For the text-containing cell, return its midpoint in (x, y) coordinate format. 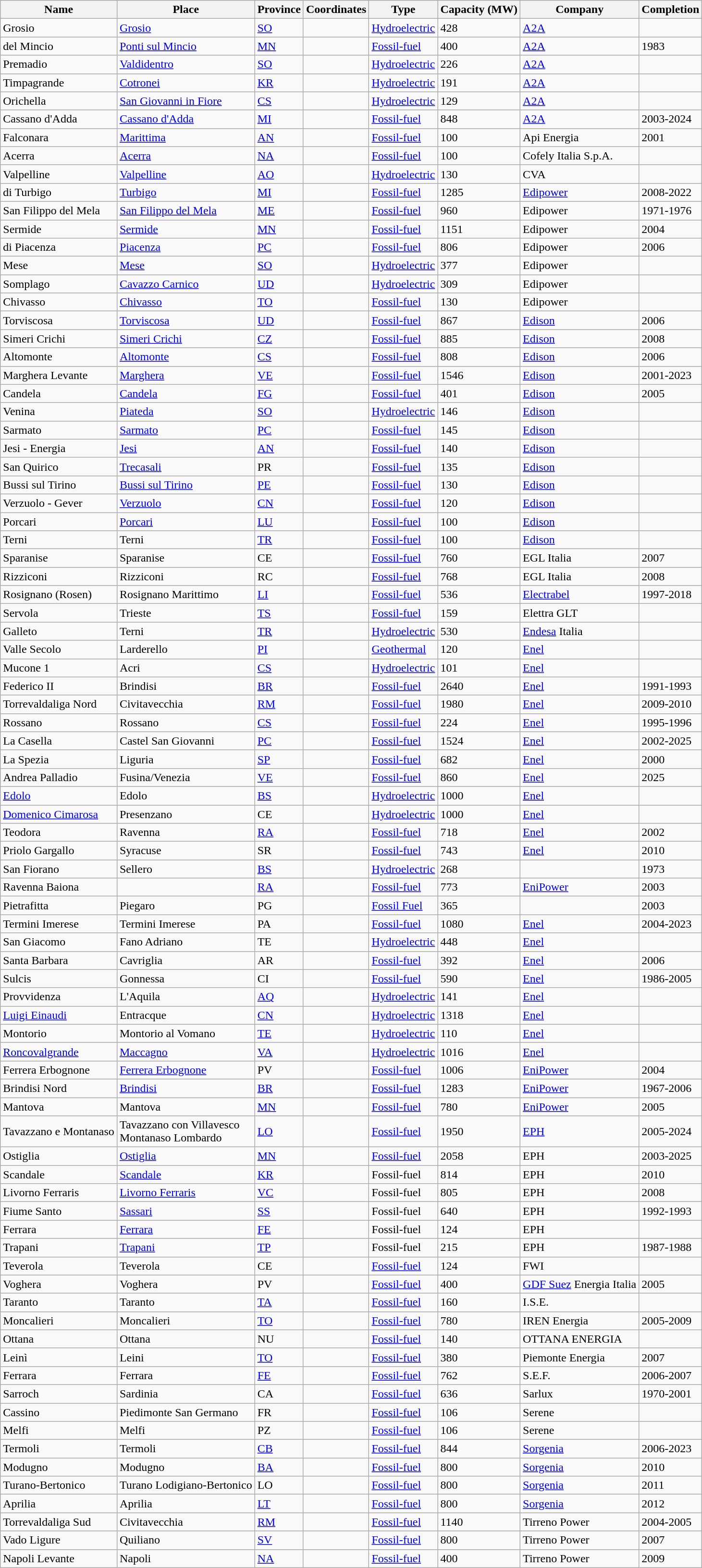
San Fiorano (59, 869)
Ravenna Baiona (59, 887)
SS (279, 1211)
2004-2023 (671, 924)
760 (479, 558)
Pietrafitta (59, 906)
Jesi - Energia (59, 448)
224 (479, 723)
428 (479, 28)
2025 (671, 777)
Api Energia (579, 137)
Larderello (185, 649)
Cofely Italia S.p.A. (579, 156)
1283 (479, 1088)
844 (479, 1449)
1080 (479, 924)
TS (279, 613)
PZ (279, 1431)
Turano-Bertonico (59, 1485)
Torrevaldaliga Sud (59, 1522)
Orichella (59, 101)
226 (479, 64)
GDF Suez Energia Italia (579, 1284)
CVA (579, 174)
Quiliano (185, 1540)
2003-2024 (671, 119)
146 (479, 412)
Fusina/Venezia (185, 777)
1967-2006 (671, 1088)
2009-2010 (671, 704)
640 (479, 1211)
2006-2023 (671, 1449)
FR (279, 1412)
NU (279, 1339)
Ravenna (185, 833)
Montorio (59, 1033)
Sarroch (59, 1394)
Liguria (185, 759)
SR (279, 851)
CB (279, 1449)
Priolo Gargallo (59, 851)
135 (479, 466)
I.S.E. (579, 1302)
ME (279, 210)
Luigi Einaudi (59, 1015)
Roncovalgrande (59, 1052)
Napoli Levante (59, 1558)
Ponti sul Mincio (185, 46)
Endesa Italia (579, 631)
Cavazzo Carnico (185, 284)
OTTANA ENERGIA (579, 1339)
Brindisi Nord (59, 1088)
1318 (479, 1015)
377 (479, 266)
268 (479, 869)
1980 (479, 704)
Verzuolo - Gever (59, 503)
1987-1988 (671, 1248)
1995-1996 (671, 723)
Type (404, 10)
448 (479, 942)
Torrevaldaliga Nord (59, 704)
530 (479, 631)
Marghera (185, 375)
1151 (479, 229)
Gonnessa (185, 979)
Domenico Cimarosa (59, 814)
La Spezia (59, 759)
PG (279, 906)
1973 (671, 869)
773 (479, 887)
Sulcis (59, 979)
AR (279, 960)
CI (279, 979)
129 (479, 101)
Provvidenza (59, 997)
PE (279, 485)
PR (279, 466)
Sarlux (579, 1394)
1986-2005 (671, 979)
2001 (671, 137)
380 (479, 1357)
Verzuolo (185, 503)
Coordinates (336, 10)
309 (479, 284)
SP (279, 759)
1546 (479, 375)
805 (479, 1193)
LT (279, 1504)
Marittima (185, 137)
Completion (671, 10)
160 (479, 1302)
762 (479, 1375)
Valle Secolo (59, 649)
Fiume Santo (59, 1211)
San Quirico (59, 466)
Elettra GLT (579, 613)
1971-1976 (671, 210)
Piedimonte San Germano (185, 1412)
Rosignano (Rosen) (59, 595)
2005-2009 (671, 1321)
1992-1993 (671, 1211)
Turbigo (185, 192)
Galleto (59, 631)
PI (279, 649)
Trieste (185, 613)
BA (279, 1467)
768 (479, 576)
San Giacomo (59, 942)
860 (479, 777)
1983 (671, 46)
di Piacenza (59, 247)
718 (479, 833)
1006 (479, 1070)
Cotronei (185, 83)
Acri (185, 668)
Venina (59, 412)
PA (279, 924)
Piacenza (185, 247)
Fano Adriano (185, 942)
VC (279, 1193)
Trecasali (185, 466)
Piateda (185, 412)
960 (479, 210)
Capacity (MW) (479, 10)
636 (479, 1394)
215 (479, 1248)
2011 (671, 1485)
S.E.F. (579, 1375)
AQ (279, 997)
2003-2025 (671, 1156)
Montorio al Vomano (185, 1033)
Vado Ligure (59, 1540)
Jesi (185, 448)
2001-2023 (671, 375)
VA (279, 1052)
Teodora (59, 833)
1140 (479, 1522)
Piegaro (185, 906)
Marghera Levante (59, 375)
141 (479, 997)
743 (479, 851)
Somplago (59, 284)
Leinì (59, 1357)
RC (279, 576)
Maccagno (185, 1052)
Piemonte Energia (579, 1357)
Tavazzano con VillavescoMontanaso Lombardo (185, 1132)
365 (479, 906)
Place (185, 10)
Name (59, 10)
806 (479, 247)
110 (479, 1033)
Tavazzano e Montanaso (59, 1132)
LU (279, 521)
Timpagrande (59, 83)
2009 (671, 1558)
CZ (279, 339)
Company (579, 10)
SV (279, 1540)
682 (479, 759)
885 (479, 339)
CA (279, 1394)
867 (479, 320)
Presenzano (185, 814)
2640 (479, 686)
del Mincio (59, 46)
Province (279, 10)
848 (479, 119)
Cassino (59, 1412)
TP (279, 1248)
L'Aquila (185, 997)
2012 (671, 1504)
Sardinia (185, 1394)
536 (479, 595)
2000 (671, 759)
Cavriglia (185, 960)
Syracuse (185, 851)
808 (479, 357)
Leini (185, 1357)
Geothermal (404, 649)
392 (479, 960)
590 (479, 979)
101 (479, 668)
FWI (579, 1266)
2004-2005 (671, 1522)
Premadio (59, 64)
Castel San Giovanni (185, 741)
Entracque (185, 1015)
Sellero (185, 869)
Santa Barbara (59, 960)
1970-2001 (671, 1394)
Turano Lodigiano-Bertonico (185, 1485)
Sassari (185, 1211)
Falconara (59, 137)
159 (479, 613)
FG (279, 393)
145 (479, 430)
1991-1993 (671, 686)
1524 (479, 741)
di Turbigo (59, 192)
814 (479, 1175)
1285 (479, 192)
San Giovanni in Fiore (185, 101)
401 (479, 393)
LI (279, 595)
Valdidentro (185, 64)
1997-2018 (671, 595)
2002 (671, 833)
2058 (479, 1156)
1016 (479, 1052)
1950 (479, 1132)
Electrabel (579, 595)
Napoli (185, 1558)
Mucone 1 (59, 668)
2008-2022 (671, 192)
191 (479, 83)
Rosignano Marittimo (185, 595)
AO (279, 174)
La Casella (59, 741)
TA (279, 1302)
Federico II (59, 686)
2005-2024 (671, 1132)
Andrea Palladio (59, 777)
2006-2007 (671, 1375)
Servola (59, 613)
2002-2025 (671, 741)
IREN Energia (579, 1321)
Fossil Fuel (404, 906)
